Extract the [x, y] coordinate from the center of the cell holding the provided text.  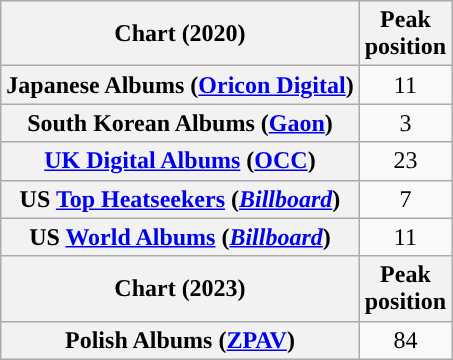
3 [405, 123]
US World Albums (Billboard) [180, 237]
Polish Albums (ZPAV) [180, 340]
US Top Heatseekers (Billboard) [180, 199]
7 [405, 199]
Chart (2020) [180, 34]
UK Digital Albums (OCC) [180, 161]
South Korean Albums (Gaon) [180, 123]
84 [405, 340]
Japanese Albums (Oricon Digital) [180, 85]
23 [405, 161]
Chart (2023) [180, 288]
